Identify which cell holds the provided text, then report its [x, y] central coordinate. 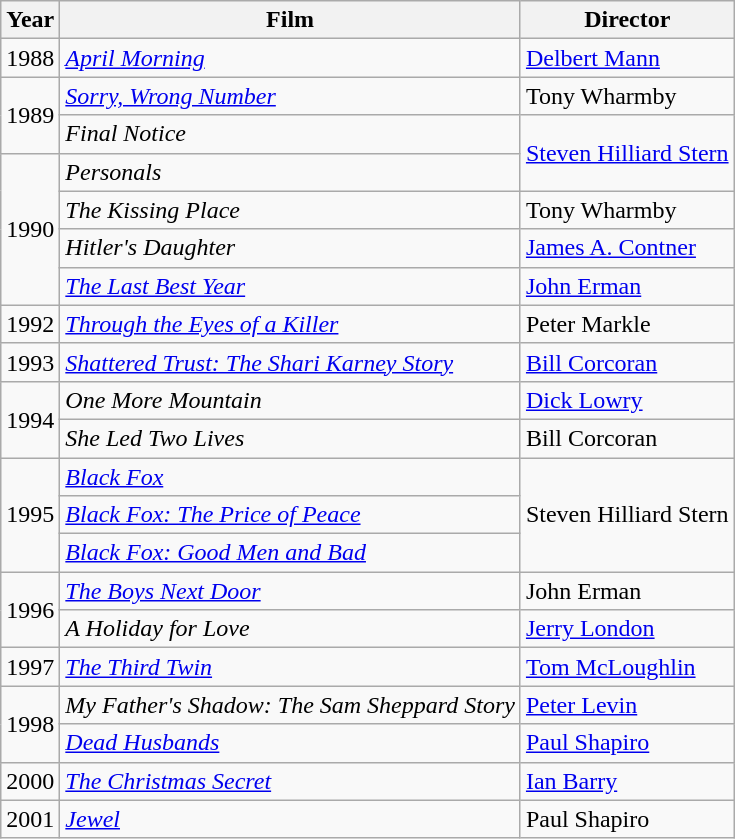
Tom McLoughlin [627, 667]
Jerry London [627, 629]
One More Mountain [290, 400]
Peter Levin [627, 705]
The Last Best Year [290, 286]
Ian Barry [627, 781]
1997 [30, 667]
1990 [30, 229]
2001 [30, 819]
James A. Contner [627, 248]
Delbert Mann [627, 58]
April Morning [290, 58]
Hitler's Daughter [290, 248]
1994 [30, 419]
1998 [30, 724]
Black Fox: Good Men and Bad [290, 553]
Dead Husbands [290, 743]
A Holiday for Love [290, 629]
She Led Two Lives [290, 438]
1996 [30, 610]
1995 [30, 515]
Shattered Trust: The Shari Karney Story [290, 362]
1989 [30, 115]
Jewel [290, 819]
Year [30, 20]
1993 [30, 362]
The Boys Next Door [290, 591]
1988 [30, 58]
1992 [30, 324]
Film [290, 20]
The Christmas Secret [290, 781]
Dick Lowry [627, 400]
Through the Eyes of a Killer [290, 324]
2000 [30, 781]
The Kissing Place [290, 210]
Director [627, 20]
Sorry, Wrong Number [290, 96]
Black Fox: The Price of Peace [290, 515]
The Third Twin [290, 667]
Personals [290, 172]
My Father's Shadow: The Sam Sheppard Story [290, 705]
Black Fox [290, 477]
Peter Markle [627, 324]
Final Notice [290, 134]
